Pinpoint the cell where the given text exists, returning its [X, Y] midpoint coordinate. 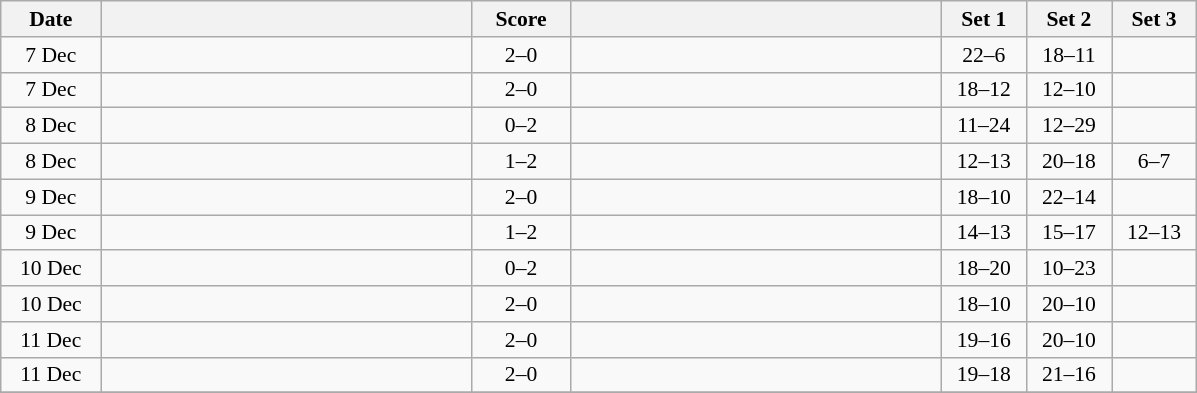
22–14 [1068, 197]
18–20 [984, 269]
12–29 [1068, 126]
19–16 [984, 340]
Score [521, 19]
Set 1 [984, 19]
Date [51, 19]
18–11 [1068, 55]
6–7 [1154, 162]
21–16 [1068, 375]
Set 2 [1068, 19]
12–10 [1068, 90]
22–6 [984, 55]
15–17 [1068, 233]
20–18 [1068, 162]
10–23 [1068, 269]
19–18 [984, 375]
18–12 [984, 90]
Set 3 [1154, 19]
14–13 [984, 233]
11–24 [984, 126]
